Identify which cell holds the provided text, then report its [x, y] central coordinate. 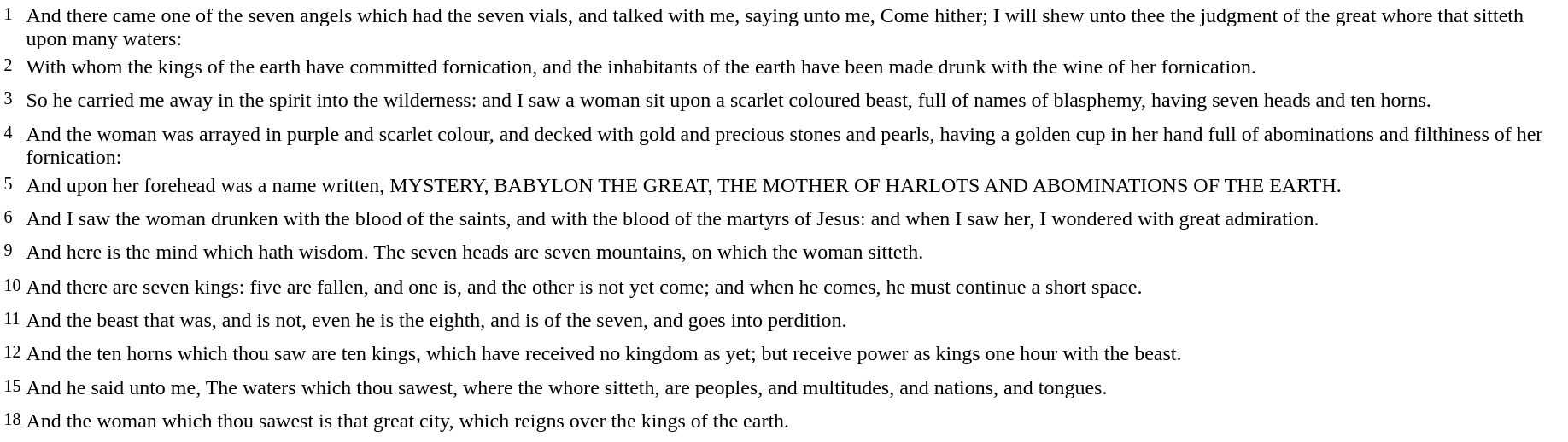
10 [12, 288]
And upon her forehead was a name written, MYSTERY, BABYLON THE GREAT, THE MOTHER OF HARLOTS AND ABOMINATIONS OF THE EARTH. [795, 188]
6 [12, 221]
And here is the mind which hath wisdom. The seven heads are seven mountains, on which the woman sitteth. [795, 255]
And he said unto me, The waters which thou sawest, where the whore sitteth, are peoples, and multitudes, and nations, and tongues. [795, 390]
2 [12, 69]
And there are seven kings: five are fallen, and one is, and the other is not yet come; and when he comes, he must continue a short space. [795, 288]
4 [12, 145]
3 [12, 102]
11 [12, 323]
18 [12, 423]
15 [12, 390]
1 [12, 27]
5 [12, 188]
And the woman which thou sawest is that great city, which reigns over the kings of the earth. [795, 423]
9 [12, 255]
And the beast that was, and is not, even he is the eighth, and is of the seven, and goes into perdition. [795, 323]
With whom the kings of the earth have committed fornication, and the inhabitants of the earth have been made drunk with the wine of her fornication. [795, 69]
12 [12, 356]
And the ten horns which thou saw are ten kings, which have received no kingdom as yet; but receive power as kings one hour with the beast. [795, 356]
